Provide the (x, y) coordinate of the cell's center where the given text is located.  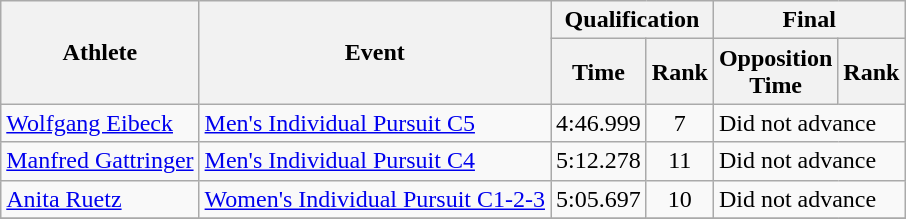
7 (680, 123)
OppositionTime (775, 72)
Time (599, 72)
Wolfgang Eibeck (100, 123)
5:12.278 (599, 161)
5:05.697 (599, 199)
4:46.999 (599, 123)
Manfred Gattringer (100, 161)
Qualification (632, 20)
Anita Ruetz (100, 199)
Final (809, 20)
10 (680, 199)
Athlete (100, 52)
Men's Individual Pursuit C5 (374, 123)
Event (374, 52)
Women's Individual Pursuit C1-2-3 (374, 199)
Men's Individual Pursuit C4 (374, 161)
11 (680, 161)
